Scan for the cell matching the given text and deliver its (X, Y) coordinate at center. 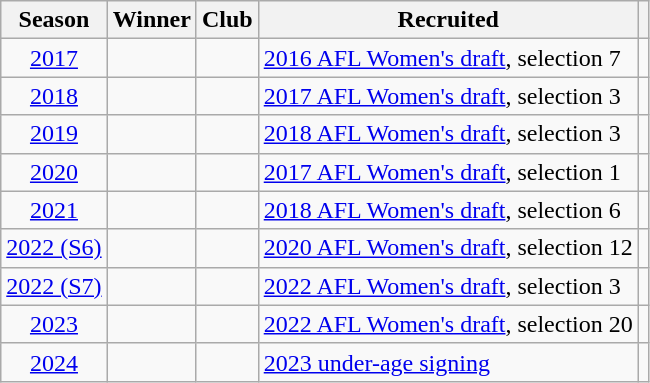
2022 AFL Women's draft, selection 20 (448, 324)
2018 (54, 96)
2022 (S7) (54, 286)
2024 (54, 362)
2020 (54, 172)
2023 (54, 324)
Recruited (448, 20)
Club (227, 20)
2022 AFL Women's draft, selection 3 (448, 286)
2017 (54, 58)
2016 AFL Women's draft, selection 7 (448, 58)
Winner (152, 20)
Season (54, 20)
2018 AFL Women's draft, selection 3 (448, 134)
2022 (S6) (54, 248)
2017 AFL Women's draft, selection 1 (448, 172)
2017 AFL Women's draft, selection 3 (448, 96)
2018 AFL Women's draft, selection 6 (448, 210)
2020 AFL Women's draft, selection 12 (448, 248)
2021 (54, 210)
2023 under-age signing (448, 362)
2019 (54, 134)
